Output the [X, Y] coordinate of the center of the cell containing the given text.  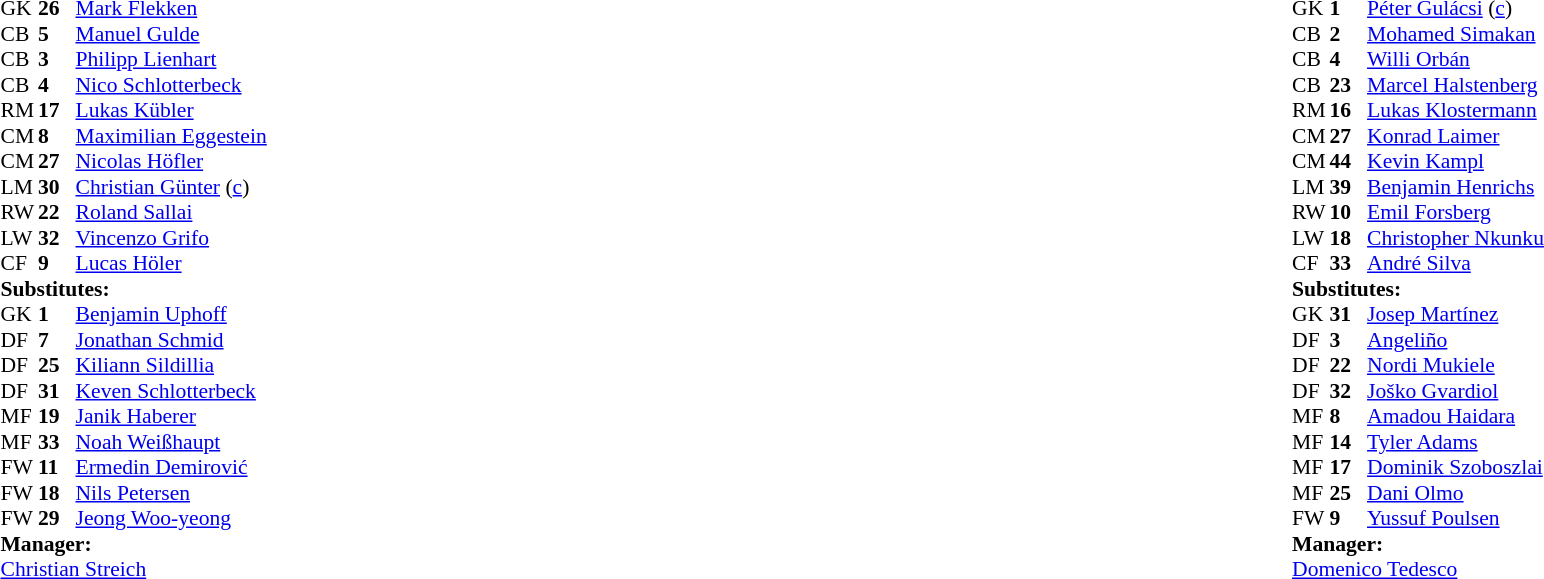
7 [57, 340]
10 [1349, 213]
Joško Gvardiol [1456, 391]
Kiliann Sildillia [172, 365]
Konrad Laimer [1456, 136]
Marcel Halstenberg [1456, 85]
Josep Martínez [1456, 315]
Lucas Höler [172, 263]
Christian Günter (c) [172, 187]
Emil Forsberg [1456, 213]
Nico Schlotterbeck [172, 85]
16 [1349, 111]
Benjamin Uphoff [172, 315]
2 [1349, 34]
Yussuf Poulsen [1456, 519]
11 [57, 467]
Lukas Kübler [172, 111]
Dominik Szoboszlai [1456, 467]
Tyler Adams [1456, 442]
Janik Haberer [172, 417]
44 [1349, 161]
Benjamin Henrichs [1456, 187]
Keven Schlotterbeck [172, 391]
Nordi Mukiele [1456, 365]
Jeong Woo-yeong [172, 519]
Angeliño [1456, 340]
Philipp Lienhart [172, 59]
Nicolas Höfler [172, 161]
Amadou Haidara [1456, 417]
Jonathan Schmid [172, 340]
Kevin Kampl [1456, 161]
Vincenzo Grifo [172, 238]
Lukas Klostermann [1456, 111]
Maximilian Eggestein [172, 136]
30 [57, 187]
Nils Petersen [172, 493]
19 [57, 417]
14 [1349, 442]
39 [1349, 187]
Willi Orbán [1456, 59]
André Silva [1456, 263]
5 [57, 34]
Ermedin Demirović [172, 467]
Manuel Gulde [172, 34]
Dani Olmo [1456, 493]
Christopher Nkunku [1456, 238]
Roland Sallai [172, 213]
Noah Weißhaupt [172, 442]
29 [57, 519]
23 [1349, 85]
1 [57, 315]
Mohamed Simakan [1456, 34]
